Locate the cell with the specified text and output its [x, y] center coordinate. 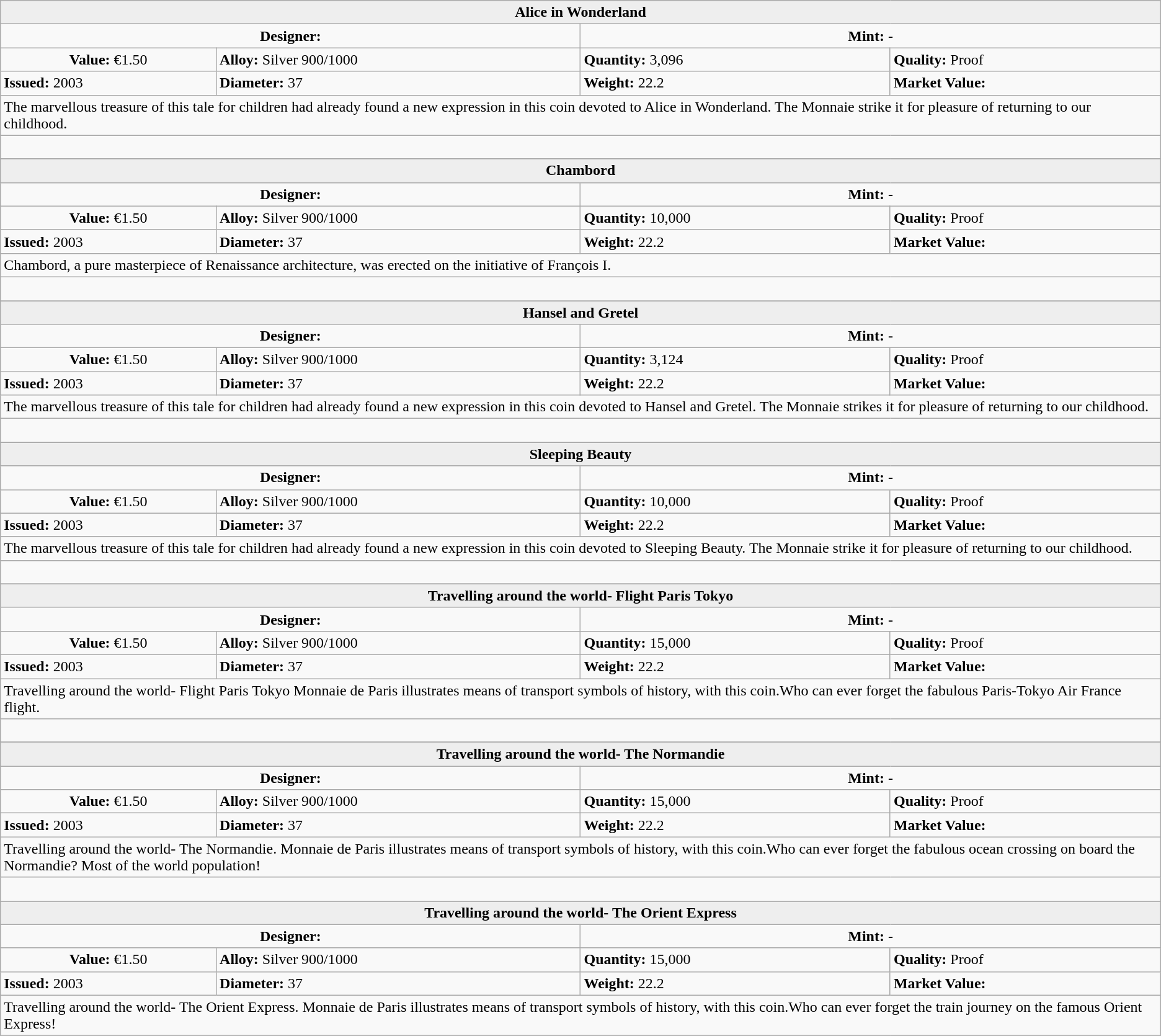
Quantity: 3,124 [736, 360]
Travelling around the world- The Normandie [580, 754]
Quantity: 3,096 [736, 60]
Alice in Wonderland [580, 12]
Chambord, a pure masterpiece of Renaissance architecture, was erected on the initiative of François I. [580, 265]
Chambord [580, 171]
Travelling around the world- The Orient Express [580, 913]
Hansel and Gretel [580, 312]
Sleeping Beauty [580, 454]
Travelling around the world- Flight Paris Tokyo [580, 596]
